Find where the given text appears and provide that cell's center as (X, Y) coordinate. 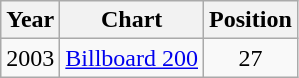
Billboard 200 (132, 58)
2003 (30, 58)
Year (30, 20)
Position (251, 20)
Chart (132, 20)
27 (251, 58)
